Capture the cell that displays the provided text and extract its [X, Y] central coordinate. 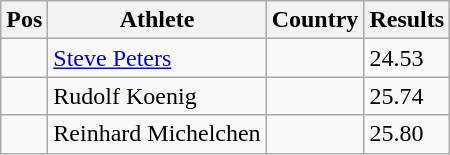
25.74 [407, 96]
Athlete [157, 20]
24.53 [407, 58]
Rudolf Koenig [157, 96]
Steve Peters [157, 58]
Reinhard Michelchen [157, 134]
Country [315, 20]
Results [407, 20]
Pos [24, 20]
25.80 [407, 134]
